Capture the cell that displays the provided text and extract its (x, y) central coordinate. 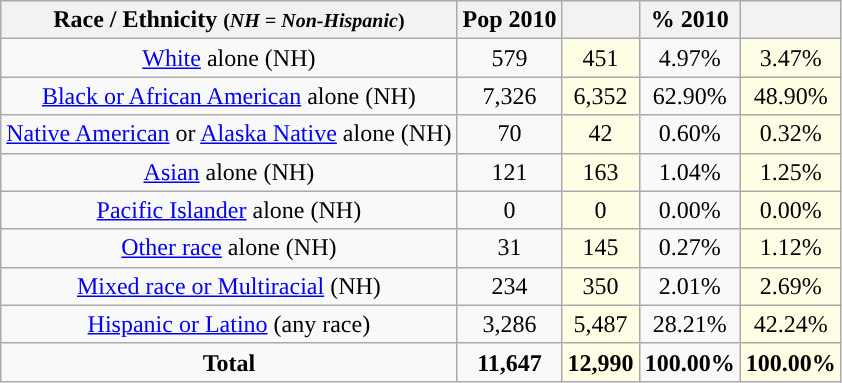
0.27% (690, 248)
579 (510, 58)
Native American or Alaska Native alone (NH) (229, 134)
2.01% (690, 286)
Race / Ethnicity (NH = Non-Hispanic) (229, 20)
12,990 (600, 362)
48.90% (790, 96)
Other race alone (NH) (229, 248)
1.04% (690, 172)
31 (510, 248)
5,487 (600, 324)
163 (600, 172)
7,326 (510, 96)
234 (510, 286)
0.60% (690, 134)
Asian alone (NH) (229, 172)
62.90% (690, 96)
42 (600, 134)
4.97% (690, 58)
Mixed race or Multiracial (NH) (229, 286)
145 (600, 248)
0.32% (790, 134)
451 (600, 58)
3.47% (790, 58)
6,352 (600, 96)
1.12% (790, 248)
Pop 2010 (510, 20)
Black or African American alone (NH) (229, 96)
Pacific Islander alone (NH) (229, 210)
2.69% (790, 286)
350 (600, 286)
28.21% (690, 324)
42.24% (790, 324)
% 2010 (690, 20)
White alone (NH) (229, 58)
70 (510, 134)
121 (510, 172)
11,647 (510, 362)
3,286 (510, 324)
Total (229, 362)
1.25% (790, 172)
Hispanic or Latino (any race) (229, 324)
